From the cell containing the given text, extract its center point as [x, y] coordinate. 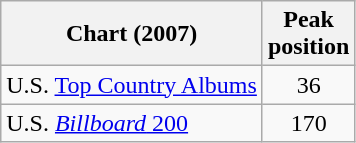
170 [308, 123]
Peakposition [308, 34]
U.S. Billboard 200 [132, 123]
U.S. Top Country Albums [132, 85]
36 [308, 85]
Chart (2007) [132, 34]
